Determine the (X, Y) coordinate at the center of the cell enclosing the given text.  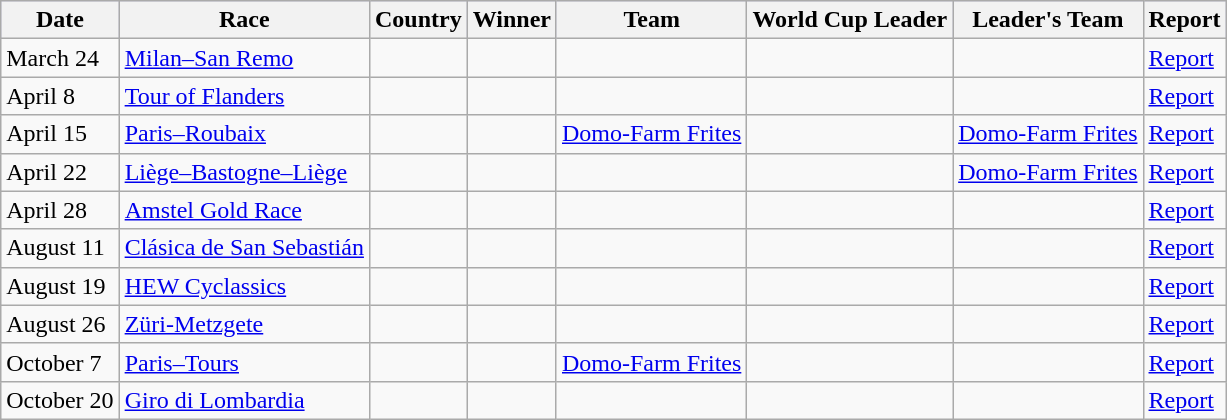
Clásica de San Sebastián (244, 248)
August 19 (60, 286)
Leader's Team (1048, 20)
Züri-Metzgete (244, 324)
March 24 (60, 58)
Winner (512, 20)
August 26 (60, 324)
Race (244, 20)
April 15 (60, 134)
April 8 (60, 96)
World Cup Leader (850, 20)
April 28 (60, 210)
Milan–San Remo (244, 58)
Country (418, 20)
October 20 (60, 400)
Paris–Tours (244, 362)
August 11 (60, 248)
Giro di Lombardia (244, 400)
Paris–Roubaix (244, 134)
Team (651, 20)
Amstel Gold Race (244, 210)
Tour of Flanders (244, 96)
Liège–Bastogne–Liège (244, 172)
April 22 (60, 172)
October 7 (60, 362)
Date (60, 20)
HEW Cyclassics (244, 286)
